Identify which cell holds the provided text, then report its (x, y) central coordinate. 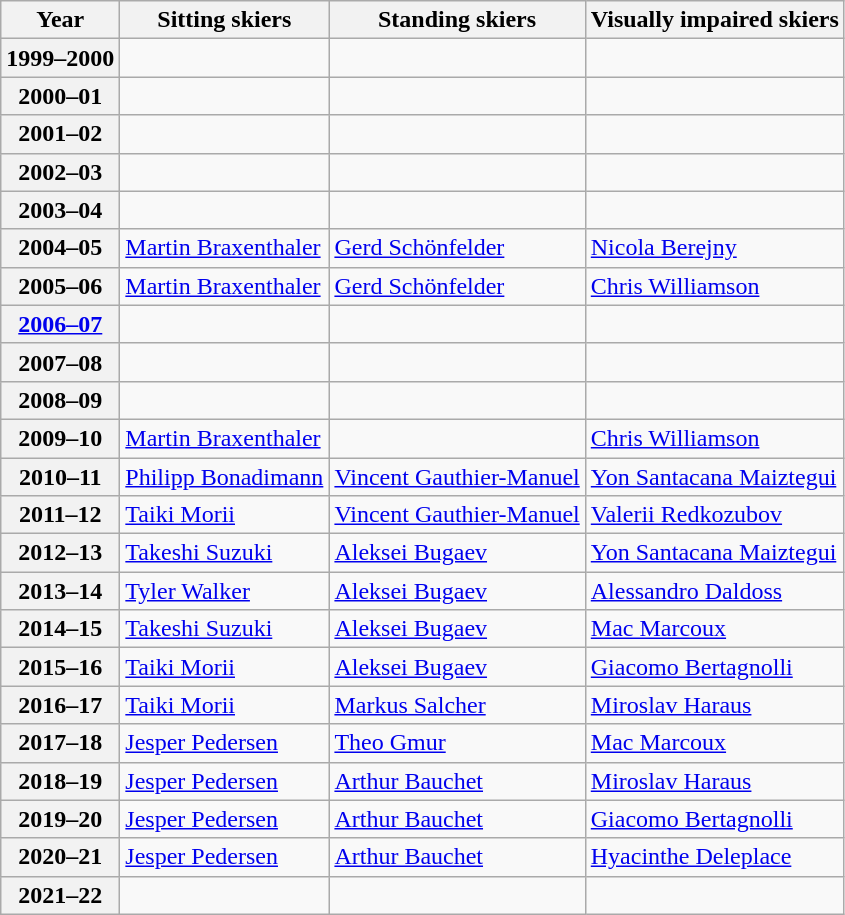
2007–08 (60, 362)
2001–02 (60, 134)
2009–10 (60, 438)
Hyacinthe Deleplace (714, 857)
Philipp Bonadimann (224, 477)
Theo Gmur (457, 743)
2002–03 (60, 172)
Valerii Redkozubov (714, 515)
Standing skiers (457, 20)
2018–19 (60, 781)
2006–07 (60, 324)
Markus Salcher (457, 705)
2016–17 (60, 705)
Sitting skiers (224, 20)
Visually impaired skiers (714, 20)
2004–05 (60, 248)
2019–20 (60, 819)
2017–18 (60, 743)
2003–04 (60, 210)
1999–2000 (60, 58)
Year (60, 20)
2012–13 (60, 553)
Nicola Berejny (714, 248)
2015–16 (60, 667)
2005–06 (60, 286)
2000–01 (60, 96)
2013–14 (60, 591)
2014–15 (60, 629)
2010–11 (60, 477)
Alessandro Daldoss (714, 591)
2021–22 (60, 895)
2011–12 (60, 515)
2020–21 (60, 857)
2008–09 (60, 400)
Tyler Walker (224, 591)
